Locate the cell with the specified text and output its [X, Y] center coordinate. 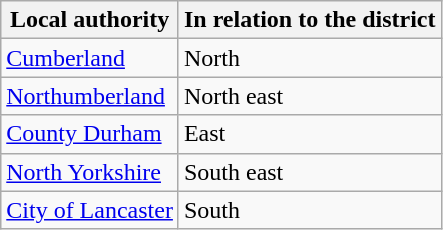
South east [310, 172]
City of Lancaster [90, 210]
Local authority [90, 20]
East [310, 134]
North [310, 58]
Cumberland [90, 58]
North Yorkshire [90, 172]
North east [310, 96]
South [310, 210]
In relation to the district [310, 20]
Northumberland [90, 96]
County Durham [90, 134]
